Pinpoint the cell where the given text exists, returning its (x, y) midpoint coordinate. 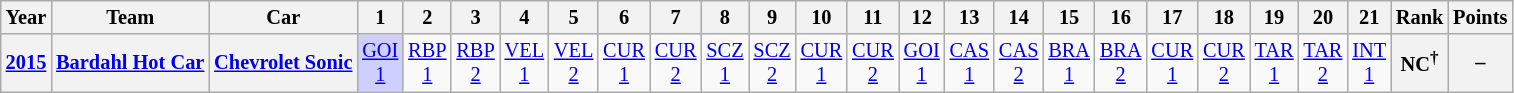
BRA1 (1069, 63)
TAR2 (1322, 63)
SCZ1 (724, 63)
Year (26, 17)
8 (724, 17)
21 (1369, 17)
15 (1069, 17)
INT1 (1369, 63)
1 (380, 17)
CAS1 (970, 63)
2 (427, 17)
6 (624, 17)
10 (822, 17)
19 (1274, 17)
2015 (26, 63)
Rank (1420, 17)
Team (130, 17)
CAS2 (1018, 63)
12 (922, 17)
4 (524, 17)
Chevrolet Sonic (283, 63)
20 (1322, 17)
Bardahl Hot Car (130, 63)
VEL1 (524, 63)
TAR1 (1274, 63)
18 (1224, 17)
14 (1018, 17)
3 (475, 17)
NC† (1420, 63)
7 (676, 17)
RBP1 (427, 63)
SCZ2 (772, 63)
RBP2 (475, 63)
Points (1480, 17)
Car (283, 17)
16 (1121, 17)
5 (574, 17)
– (1480, 63)
17 (1172, 17)
BRA2 (1121, 63)
13 (970, 17)
VEL2 (574, 63)
11 (873, 17)
9 (772, 17)
